Extract the [X, Y] coordinate from the center of the cell holding the provided text.  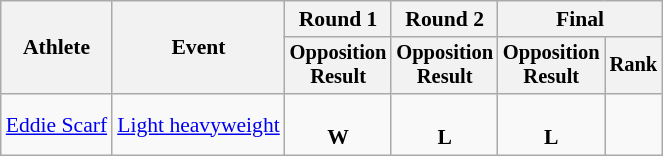
Final [580, 19]
Round 2 [444, 19]
Event [198, 48]
Eddie Scarf [56, 124]
Round 1 [338, 19]
Athlete [56, 48]
W [338, 124]
Light heavyweight [198, 124]
Rank [634, 66]
